Search for the cell housing the specified text and yield its [x, y] center coordinate. 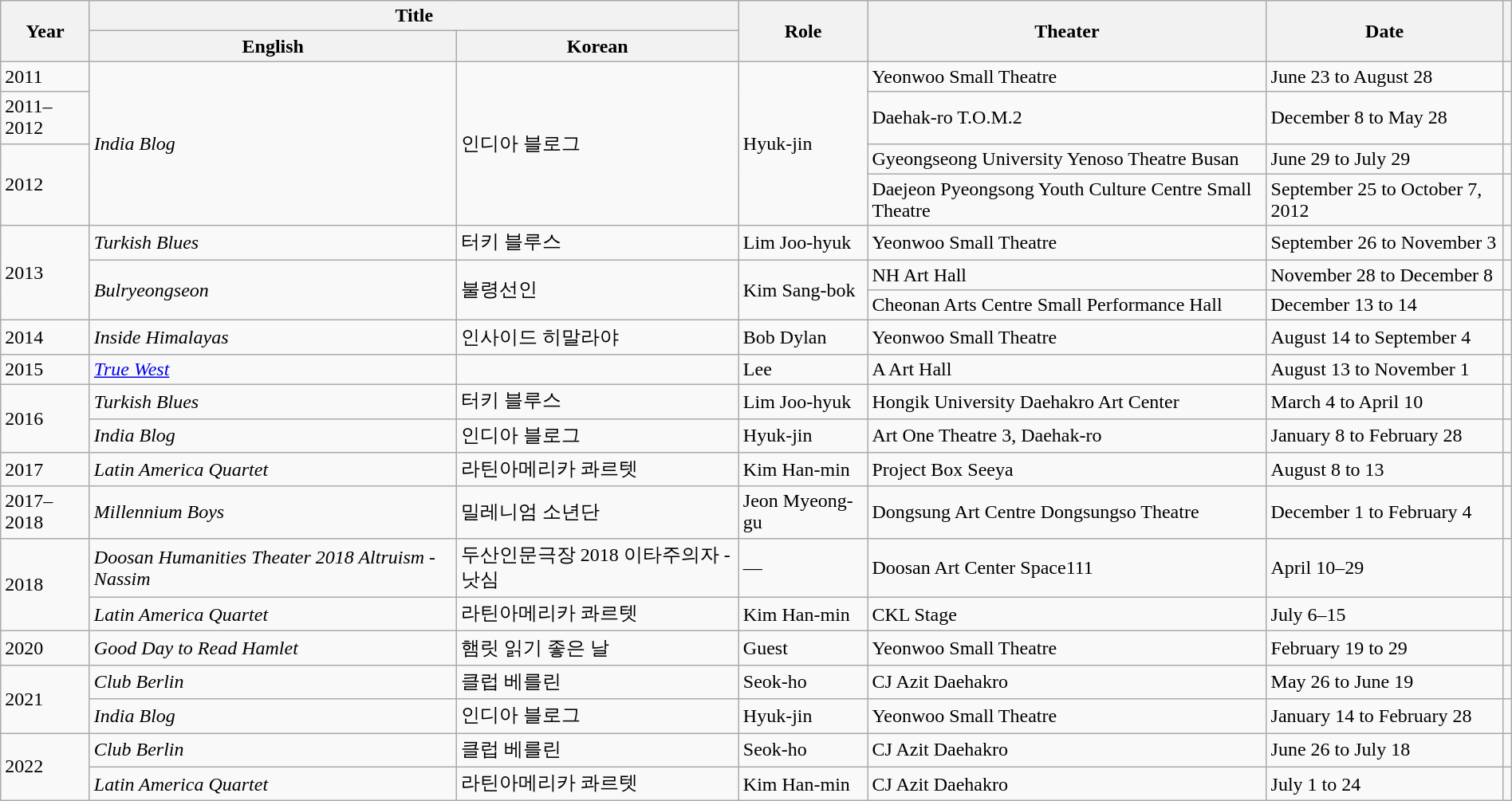
December 1 to February 4 [1384, 512]
Project Box Seeya [1067, 470]
NH Art Hall [1067, 275]
September 26 to November 3 [1384, 242]
May 26 to June 19 [1384, 682]
2022 [45, 767]
2020 [45, 649]
2013 [45, 273]
August 14 to September 4 [1384, 338]
English [273, 46]
2021 [45, 698]
January 14 to February 28 [1384, 716]
Good Day to Read Hamlet [273, 649]
Doosan Humanities Theater 2018 Altruism - Nassim [273, 567]
Kim Sang-bok [803, 290]
2014 [45, 338]
Inside Himalayas [273, 338]
Title [414, 16]
2012 [45, 185]
July 6–15 [1384, 614]
Cheonan Arts Centre Small Performance Hall [1067, 305]
November 28 to December 8 [1384, 275]
June 23 to August 28 [1384, 77]
June 29 to July 29 [1384, 159]
June 26 to July 18 [1384, 751]
— [803, 567]
2016 [45, 418]
April 10–29 [1384, 567]
2017–2018 [45, 512]
Hongik University Daehakro Art Center [1067, 402]
인사이드 히말라야 [597, 338]
July 1 to 24 [1384, 784]
Theater [1067, 31]
Bob Dylan [803, 338]
December 13 to 14 [1384, 305]
Millennium Boys [273, 512]
2011 [45, 77]
Jeon Myeong-gu [803, 512]
두산인문극장 2018 이타주의자 - 낫심 [597, 567]
September 25 to October 7, 2012 [1384, 199]
햄릿 읽기 좋은 날 [597, 649]
August 8 to 13 [1384, 470]
Dongsung Art Centre Dongsungso Theatre [1067, 512]
Role [803, 31]
2011–2012 [45, 118]
Doosan Art Center Space111 [1067, 567]
Gyeongseong University Yenoso Theatre Busan [1067, 159]
Daehak-ro T.O.M.2 [1067, 118]
True West [273, 369]
CKL Stage [1067, 614]
2017 [45, 470]
Bulryeongseon [273, 290]
February 19 to 29 [1384, 649]
밀레니엄 소년단 [597, 512]
2018 [45, 585]
Lee [803, 369]
Date [1384, 31]
March 4 to April 10 [1384, 402]
December 8 to May 28 [1384, 118]
불령선인 [597, 290]
A Art Hall [1067, 369]
2015 [45, 369]
Korean [597, 46]
Guest [803, 649]
Daejeon Pyeongsong Youth Culture Centre Small Theatre [1067, 199]
Year [45, 31]
August 13 to November 1 [1384, 369]
Art One Theatre 3, Daehak-ro [1067, 435]
January 8 to February 28 [1384, 435]
